Detect which cell encompasses the target text, then output its (X, Y) center coordinate. 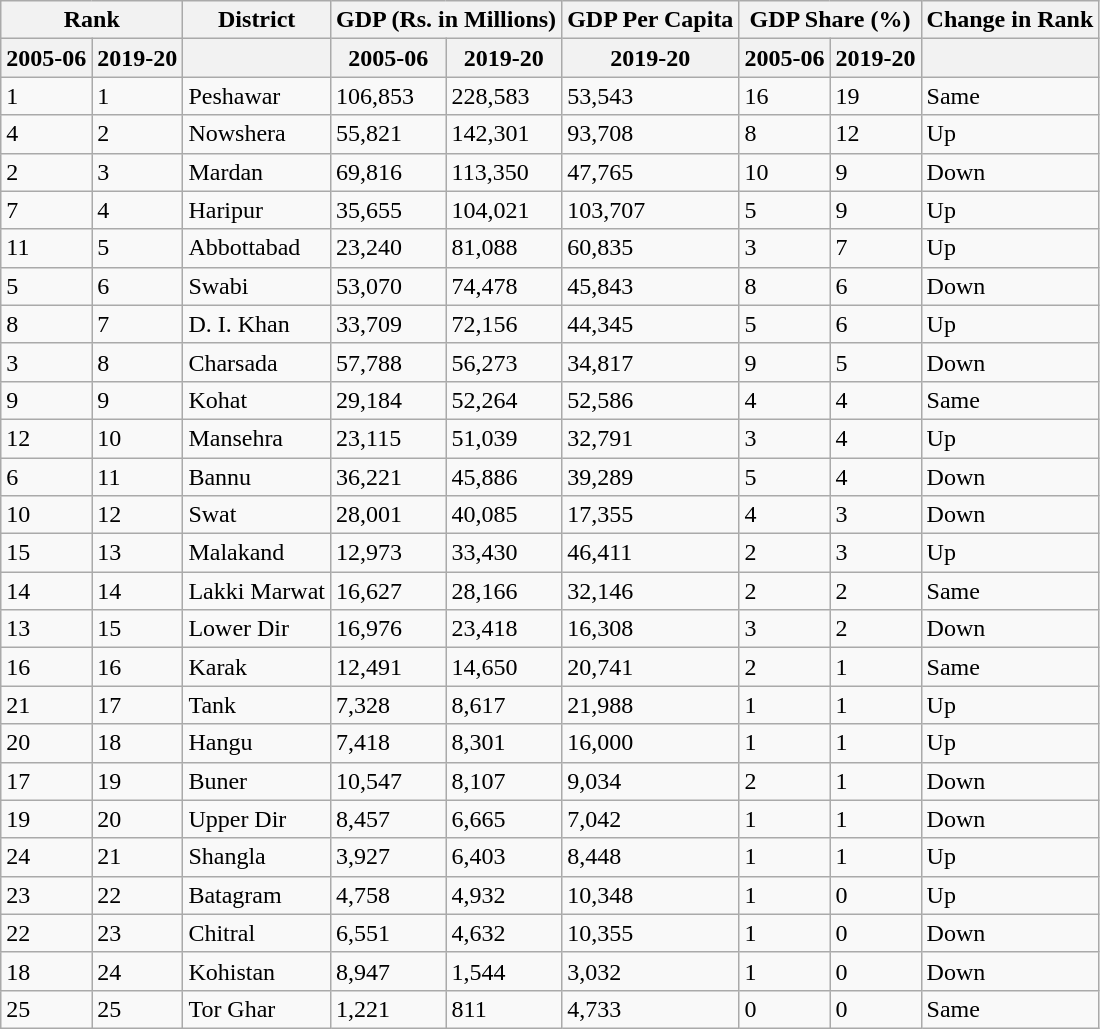
GDP Share (%) (830, 20)
Batagram (257, 895)
Hangu (257, 743)
8,448 (650, 857)
GDP Per Capita (650, 20)
4,758 (389, 895)
7,418 (389, 743)
51,039 (504, 438)
32,791 (650, 438)
142,301 (504, 134)
74,478 (504, 286)
52,264 (504, 400)
16,627 (389, 591)
52,586 (650, 400)
56,273 (504, 362)
33,709 (389, 324)
Malakand (257, 553)
Chitral (257, 933)
35,655 (389, 210)
6,665 (504, 819)
Haripur (257, 210)
1,221 (389, 1009)
Tor Ghar (257, 1009)
69,816 (389, 172)
Mardan (257, 172)
45,886 (504, 477)
6,403 (504, 857)
104,021 (504, 210)
4,733 (650, 1009)
Shangla (257, 857)
12,491 (389, 667)
1,544 (504, 971)
Mansehra (257, 438)
7,042 (650, 819)
53,543 (650, 96)
28,166 (504, 591)
Lakki Marwat (257, 591)
4,932 (504, 895)
16,308 (650, 629)
10,547 (389, 781)
7,328 (389, 705)
GDP (Rs. in Millions) (446, 20)
Lower Dir (257, 629)
55,821 (389, 134)
29,184 (389, 400)
81,088 (504, 248)
Peshawar (257, 96)
8,107 (504, 781)
10,355 (650, 933)
23,418 (504, 629)
16,000 (650, 743)
12,973 (389, 553)
10,348 (650, 895)
Bannu (257, 477)
34,817 (650, 362)
39,289 (650, 477)
Upper Dir (257, 819)
Nowshera (257, 134)
113,350 (504, 172)
Rank (92, 20)
6,551 (389, 933)
8,301 (504, 743)
20,741 (650, 667)
28,001 (389, 515)
Swat (257, 515)
Karak (257, 667)
14,650 (504, 667)
9,034 (650, 781)
4,632 (504, 933)
3,927 (389, 857)
53,070 (389, 286)
23,240 (389, 248)
32,146 (650, 591)
17,355 (650, 515)
21,988 (650, 705)
36,221 (389, 477)
Tank (257, 705)
811 (504, 1009)
Change in Rank (1010, 20)
Kohistan (257, 971)
Charsada (257, 362)
103,707 (650, 210)
Swabi (257, 286)
45,843 (650, 286)
60,835 (650, 248)
106,853 (389, 96)
57,788 (389, 362)
Kohat (257, 400)
D. I. Khan (257, 324)
3,032 (650, 971)
District (257, 20)
228,583 (504, 96)
47,765 (650, 172)
Abbottabad (257, 248)
93,708 (650, 134)
72,156 (504, 324)
8,947 (389, 971)
16,976 (389, 629)
8,617 (504, 705)
46,411 (650, 553)
44,345 (650, 324)
Buner (257, 781)
8,457 (389, 819)
40,085 (504, 515)
23,115 (389, 438)
33,430 (504, 553)
